Return (X, Y) of the center of cell containing provided text 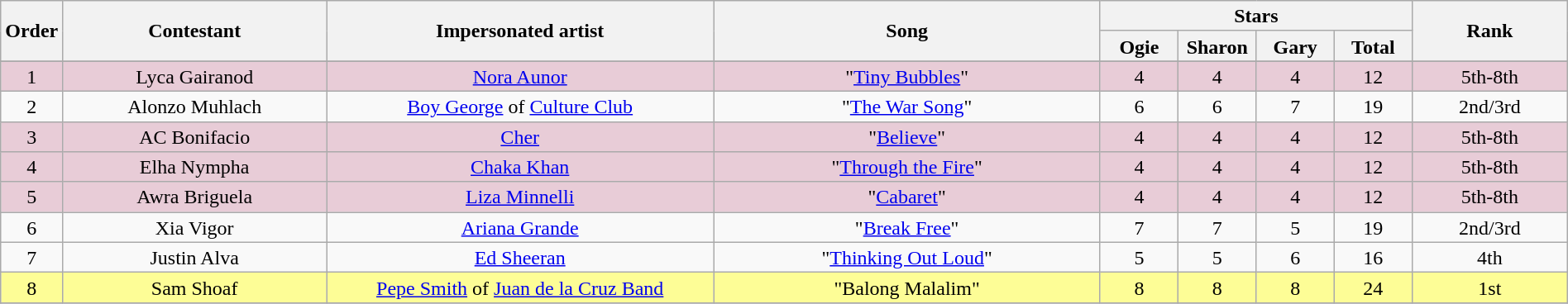
"The War Song" (907, 106)
Rank (1489, 31)
3 (31, 137)
Boy George of Culture Club (520, 106)
Order (31, 31)
Justin Alva (195, 258)
Awra Briguela (195, 197)
Liza Minnelli (520, 197)
Ed Sheeran (520, 258)
4th (1489, 258)
"Break Free" (907, 228)
Lyca Gairanod (195, 76)
Gary (1295, 46)
Stars (1255, 17)
"Through the Fire" (907, 167)
Sharon (1217, 46)
Ogie (1139, 46)
Sam Shoaf (195, 287)
Ariana Grande (520, 228)
Elha Nympha (195, 167)
Pepe Smith of Juan de la Cruz Band (520, 287)
"Balong Malalim" (907, 287)
24 (1373, 287)
Nora Aunor (520, 76)
AC Bonifacio (195, 137)
"Believe" (907, 137)
Total (1373, 46)
Xia Vigor (195, 228)
"Tiny Bubbles" (907, 76)
"Cabaret" (907, 197)
1 (31, 76)
"Thinking Out Loud" (907, 258)
Alonzo Muhlach (195, 106)
Song (907, 31)
Cher (520, 137)
16 (1373, 258)
2 (31, 106)
Chaka Khan (520, 167)
1st (1489, 287)
Impersonated artist (520, 31)
Contestant (195, 31)
